Determine the (X, Y) coordinate at the center of the cell enclosing the given text.  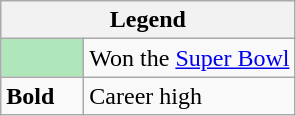
Won the Super Bowl (190, 58)
Legend (148, 20)
Career high (190, 96)
Bold (42, 96)
